Detect which cell encompasses the target text, then output its (x, y) center coordinate. 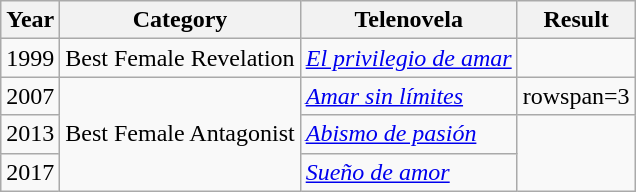
1999 (30, 58)
Year (30, 20)
Sueño de amor (408, 172)
Best Female Antagonist (180, 134)
2017 (30, 172)
2013 (30, 134)
Result (576, 20)
rowspan=3 (576, 96)
Best Female Revelation (180, 58)
Category (180, 20)
Amar sin límites (408, 96)
2007 (30, 96)
Telenovela (408, 20)
El privilegio de amar (408, 58)
Abismo de pasión (408, 134)
